Detect which cell encompasses the target text, then output its [x, y] center coordinate. 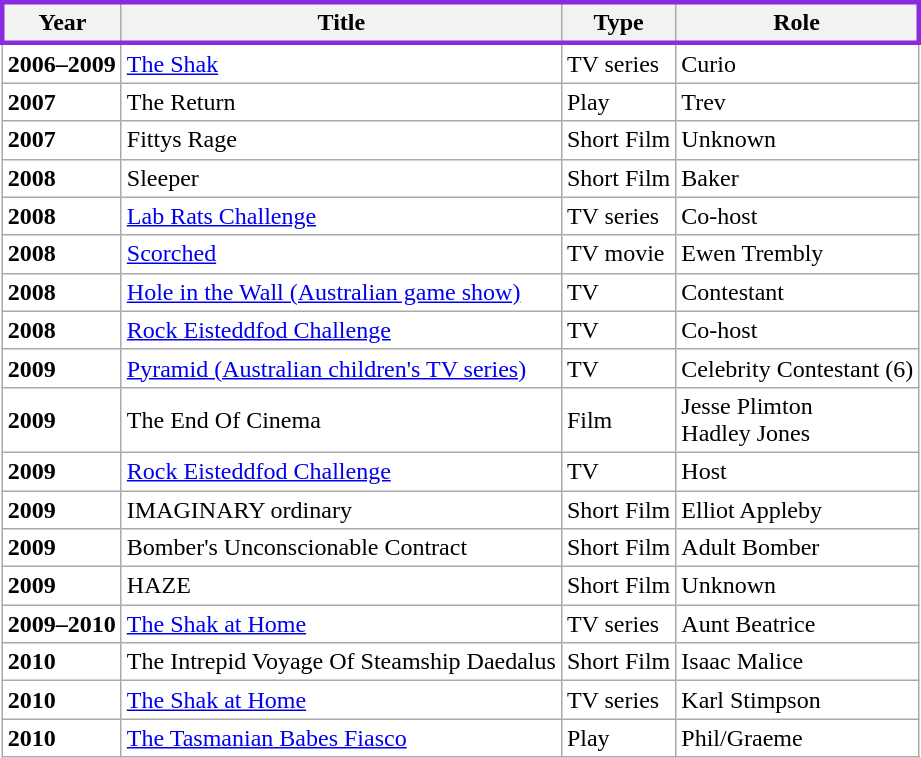
The Return [341, 102]
Type [618, 22]
Pyramid (Australian children's TV series) [341, 368]
Adult Bomber [798, 548]
Lab Rats Challenge [341, 216]
The Intrepid Voyage Of Steamship Daedalus [341, 662]
Baker [798, 178]
The Tasmanian Babes Fiasco [341, 738]
Scorched [341, 254]
2006–2009 [62, 63]
Fittys Rage [341, 140]
Sleeper [341, 178]
Karl Stimpson [798, 700]
2009–2010 [62, 624]
Title [341, 22]
Curio [798, 63]
Elliot Appleby [798, 509]
Trev [798, 102]
The End Of Cinema [341, 420]
Isaac Malice [798, 662]
Celebrity Contestant (6) [798, 368]
Phil/Graeme [798, 738]
Hole in the Wall (Australian game show) [341, 292]
Ewen Trembly [798, 254]
Film [618, 420]
HAZE [341, 586]
Aunt Beatrice [798, 624]
TV movie [618, 254]
Jesse Plimton Hadley Jones [798, 420]
IMAGINARY ordinary [341, 509]
The Shak [341, 63]
Contestant [798, 292]
Year [62, 22]
Host [798, 471]
Bomber's Unconscionable Contract [341, 548]
Role [798, 22]
